For the text-containing cell, return its midpoint in (x, y) coordinate format. 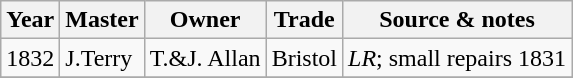
Bristol (304, 58)
Owner (205, 20)
Trade (304, 20)
LR; small repairs 1831 (458, 58)
Year (30, 20)
T.&J. Allan (205, 58)
J.Terry (102, 58)
1832 (30, 58)
Source & notes (458, 20)
Master (102, 20)
